Extract the (X, Y) coordinate from the center of the cell holding the provided text.  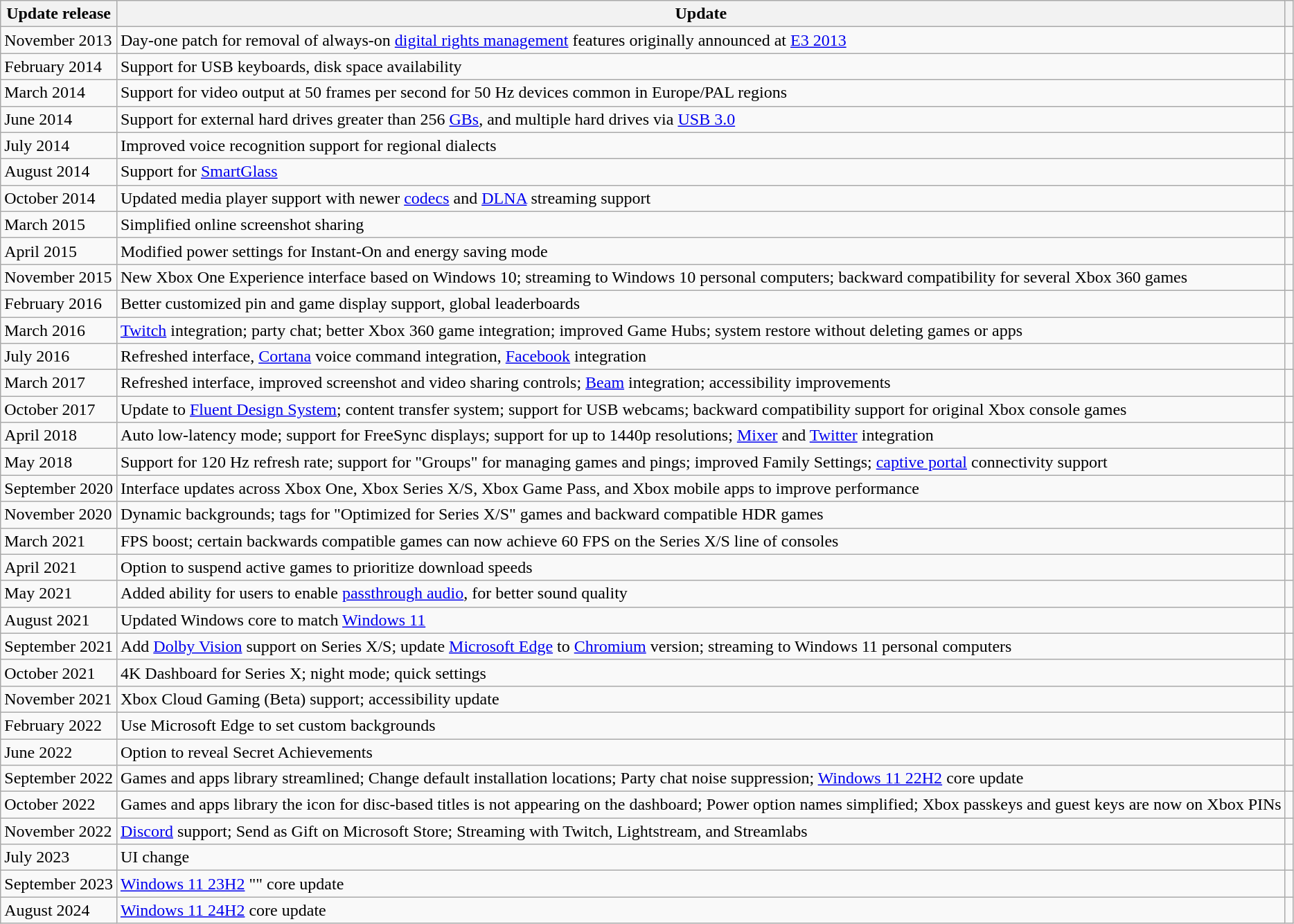
New Xbox One Experience interface based on Windows 10; streaming to Windows 10 personal computers; backward compatibility for several Xbox 360 games (701, 277)
Modified power settings for Instant-On and energy saving mode (701, 251)
Windows 11 24H2 core update (701, 910)
October 2021 (59, 673)
Interface updates across Xbox One, Xbox Series X/S, Xbox Game Pass, and Xbox mobile apps to improve performance (701, 488)
June 2014 (59, 119)
4K Dashboard for Series X; night mode; quick settings (701, 673)
September 2020 (59, 488)
September 2022 (59, 779)
Windows 11 23H2 "" core update (701, 884)
October 2017 (59, 409)
Update (701, 14)
July 2023 (59, 858)
Support for video output at 50 frames per second for 50 Hz devices common in Europe/PAL regions (701, 93)
March 2017 (59, 383)
August 2014 (59, 172)
Support for 120 Hz refresh rate; support for "Groups" for managing games and pings; improved Family Settings; captive portal connectivity support (701, 462)
November 2021 (59, 699)
March 2014 (59, 93)
March 2015 (59, 224)
Added ability for users to enable passthrough audio, for better sound quality (701, 594)
Games and apps library streamlined; Change default installation locations; Party chat noise suppression; Windows 11 22H2 core update (701, 779)
February 2014 (59, 66)
April 2021 (59, 567)
UI change (701, 858)
Update to Fluent Design System; content transfer system; support for USB webcams; backward compatibility support for original Xbox console games (701, 409)
November 2013 (59, 40)
Option to suspend active games to prioritize download speeds (701, 567)
October 2022 (59, 805)
Dynamic backgrounds; tags for "Optimized for Series X/S" games and backward compatible HDR games (701, 515)
FPS boost; certain backwards compatible games can now achieve 60 FPS on the Series X/S line of consoles (701, 541)
April 2015 (59, 251)
September 2021 (59, 646)
Day-one patch for removal of always-on digital rights management features originally announced at E3 2013 (701, 40)
November 2015 (59, 277)
Updated Windows core to match Windows 11 (701, 620)
February 2022 (59, 725)
October 2014 (59, 198)
July 2016 (59, 357)
March 2021 (59, 541)
Add Dolby Vision support on Series X/S; update Microsoft Edge to Chromium version; streaming to Windows 11 personal computers (701, 646)
November 2022 (59, 831)
Support for USB keyboards, disk space availability (701, 66)
Refreshed interface, improved screenshot and video sharing controls; Beam integration; accessibility improvements (701, 383)
Updated media player support with newer codecs and DLNA streaming support (701, 198)
September 2023 (59, 884)
June 2022 (59, 752)
Use Microsoft Edge to set custom backgrounds (701, 725)
March 2016 (59, 330)
Refreshed interface, Cortana voice command integration, Facebook integration (701, 357)
Auto low-latency mode; support for FreeSync displays; support for up to 1440p resolutions; Mixer and Twitter integration (701, 436)
Option to reveal Secret Achievements (701, 752)
February 2016 (59, 303)
August 2021 (59, 620)
July 2014 (59, 145)
Twitch integration; party chat; better Xbox 360 game integration; improved Game Hubs; system restore without deleting games or apps (701, 330)
Simplified online screenshot sharing (701, 224)
May 2018 (59, 462)
Better customized pin and game display support, global leaderboards (701, 303)
August 2024 (59, 910)
Update release (59, 14)
Discord support; Send as Gift on Microsoft Store; Streaming with Twitch, Lightstream, and Streamlabs (701, 831)
November 2020 (59, 515)
Xbox Cloud Gaming (Beta) support; accessibility update (701, 699)
Support for external hard drives greater than 256 GBs, and multiple hard drives via USB 3.0 (701, 119)
May 2021 (59, 594)
Support for SmartGlass (701, 172)
Improved voice recognition support for regional dialects (701, 145)
April 2018 (59, 436)
